Return the [x, y] coordinate for the center point of the cell that contains the specified text.  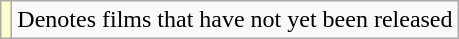
Denotes films that have not yet been released [235, 20]
